Find where the given text appears and provide that cell's center as [x, y] coordinate. 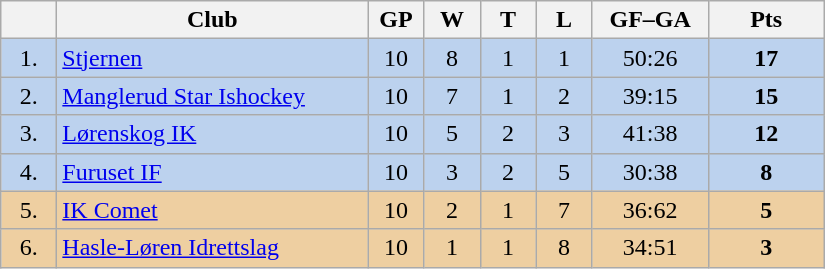
3. [29, 134]
Lørenskog IK [212, 134]
6. [29, 248]
IK Comet [212, 210]
Hasle-Løren Idrettslag [212, 248]
39:15 [650, 96]
1. [29, 58]
Furuset IF [212, 172]
36:62 [650, 210]
GP [396, 20]
2. [29, 96]
17 [766, 58]
Stjernen [212, 58]
4. [29, 172]
Pts [766, 20]
T [508, 20]
34:51 [650, 248]
50:26 [650, 58]
L [564, 20]
41:38 [650, 134]
15 [766, 96]
Club [212, 20]
GF–GA [650, 20]
W [452, 20]
30:38 [650, 172]
12 [766, 134]
5. [29, 210]
Manglerud Star Ishockey [212, 96]
